Output the (X, Y) coordinate of the center of the cell containing the given text.  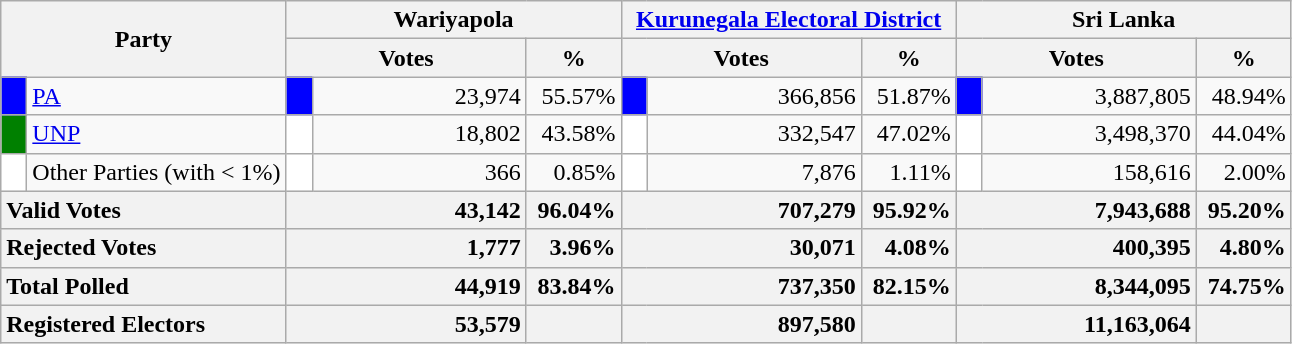
44.04% (1244, 134)
897,580 (741, 324)
7,943,688 (1076, 210)
44,919 (406, 286)
0.85% (574, 172)
11,163,064 (1076, 324)
8,344,095 (1076, 286)
366 (419, 172)
47.02% (908, 134)
3,887,805 (1089, 96)
Total Polled (144, 286)
Other Parties (with < 1%) (156, 172)
53,579 (406, 324)
43.58% (574, 134)
2.00% (1244, 172)
3,498,370 (1089, 134)
Rejected Votes (144, 248)
96.04% (574, 210)
30,071 (741, 248)
737,350 (741, 286)
74.75% (1244, 286)
7,876 (754, 172)
95.92% (908, 210)
PA (156, 96)
43,142 (406, 210)
366,856 (754, 96)
1,777 (406, 248)
1.11% (908, 172)
55.57% (574, 96)
51.87% (908, 96)
Party (144, 39)
48.94% (1244, 96)
23,974 (419, 96)
Wariyapola (454, 20)
83.84% (574, 286)
18,802 (419, 134)
Sri Lanka (1124, 20)
82.15% (908, 286)
Registered Electors (144, 324)
95.20% (1244, 210)
Valid Votes (144, 210)
332,547 (754, 134)
400,395 (1076, 248)
Kurunegala Electoral District (788, 20)
707,279 (741, 210)
4.80% (1244, 248)
UNP (156, 134)
3.96% (574, 248)
158,616 (1089, 172)
4.08% (908, 248)
